Search for the cell housing the specified text and yield its [x, y] center coordinate. 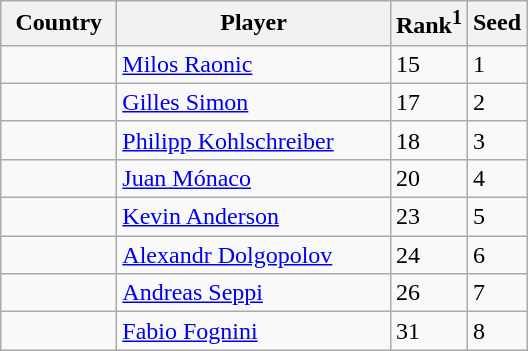
Alexandr Dolgopolov [254, 255]
Andreas Seppi [254, 293]
Kevin Anderson [254, 217]
15 [428, 64]
1 [496, 64]
20 [428, 178]
8 [496, 331]
17 [428, 102]
7 [496, 293]
Gilles Simon [254, 102]
5 [496, 217]
26 [428, 293]
Rank1 [428, 24]
Country [59, 24]
Milos Raonic [254, 64]
18 [428, 140]
2 [496, 102]
Philipp Kohlschreiber [254, 140]
Juan Mónaco [254, 178]
Fabio Fognini [254, 331]
Player [254, 24]
23 [428, 217]
Seed [496, 24]
4 [496, 178]
24 [428, 255]
3 [496, 140]
31 [428, 331]
6 [496, 255]
